Search for the cell housing the specified text and yield its (X, Y) center coordinate. 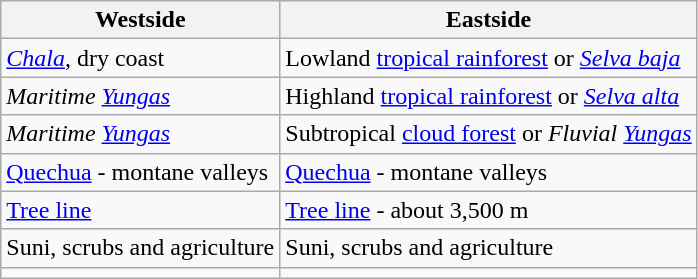
Chala, dry coast (140, 58)
Westside (140, 20)
Eastside (488, 20)
Subtropical cloud forest or Fluvial Yungas (488, 134)
Lowland tropical rainforest or Selva baja (488, 58)
Tree line (140, 210)
Tree line - about 3,500 m (488, 210)
Highland tropical rainforest or Selva alta (488, 96)
